Scan for the cell matching the given text and deliver its [x, y] coordinate at center. 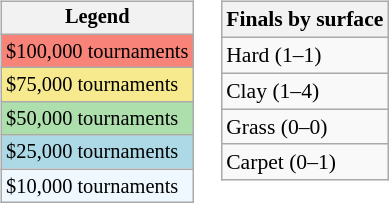
Finals by surface [304, 20]
$75,000 tournaments [97, 85]
$25,000 tournaments [97, 152]
$10,000 tournaments [97, 186]
Hard (1–1) [304, 55]
$100,000 tournaments [97, 51]
$50,000 tournaments [97, 119]
Legend [97, 18]
Carpet (0–1) [304, 162]
Clay (1–4) [304, 91]
Grass (0–0) [304, 127]
